Capture the cell that displays the provided text and extract its (x, y) central coordinate. 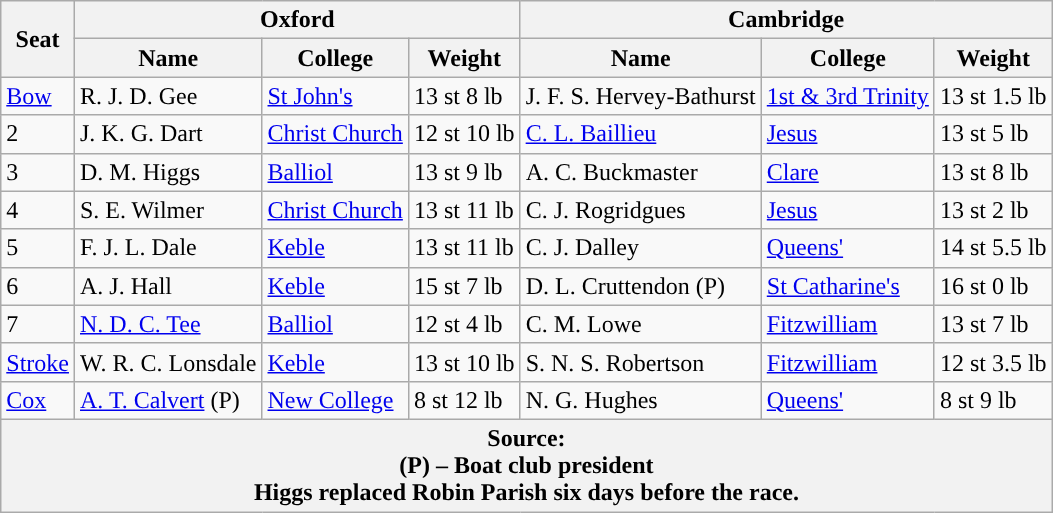
5 (38, 248)
A. J. Hall (168, 286)
12 st 4 lb (464, 324)
N. D. C. Tee (168, 324)
8 st 12 lb (464, 400)
N. G. Hughes (640, 400)
Cox (38, 400)
F. J. L. Dale (168, 248)
4 (38, 210)
A. C. Buckmaster (640, 172)
C. M. Lowe (640, 324)
St Catharine's (848, 286)
14 st 5.5 lb (993, 248)
13 st 5 lb (993, 134)
12 st 10 lb (464, 134)
Source:(P) – Boat club president Higgs replaced Robin Parish six days before the race. (526, 465)
New College (335, 400)
2 (38, 134)
13 st 7 lb (993, 324)
D. L. Cruttendon (P) (640, 286)
W. R. C. Lonsdale (168, 362)
C. J. Dalley (640, 248)
C. L. Baillieu (640, 134)
6 (38, 286)
13 st 10 lb (464, 362)
Seat (38, 39)
St John's (335, 96)
Clare (848, 172)
12 st 3.5 lb (993, 362)
15 st 7 lb (464, 286)
S. N. S. Robertson (640, 362)
R. J. D. Gee (168, 96)
8 st 9 lb (993, 400)
1st & 3rd Trinity (848, 96)
16 st 0 lb (993, 286)
J. F. S. Hervey-Bathurst (640, 96)
3 (38, 172)
Oxford (297, 20)
J. K. G. Dart (168, 134)
Stroke (38, 362)
D. M. Higgs (168, 172)
7 (38, 324)
S. E. Wilmer (168, 210)
Bow (38, 96)
13 st 1.5 lb (993, 96)
Cambridge (786, 20)
C. J. Rogridgues (640, 210)
13 st 2 lb (993, 210)
13 st 9 lb (464, 172)
A. T. Calvert (P) (168, 400)
